Return the [x, y] coordinate for the center point of the cell that contains the specified text.  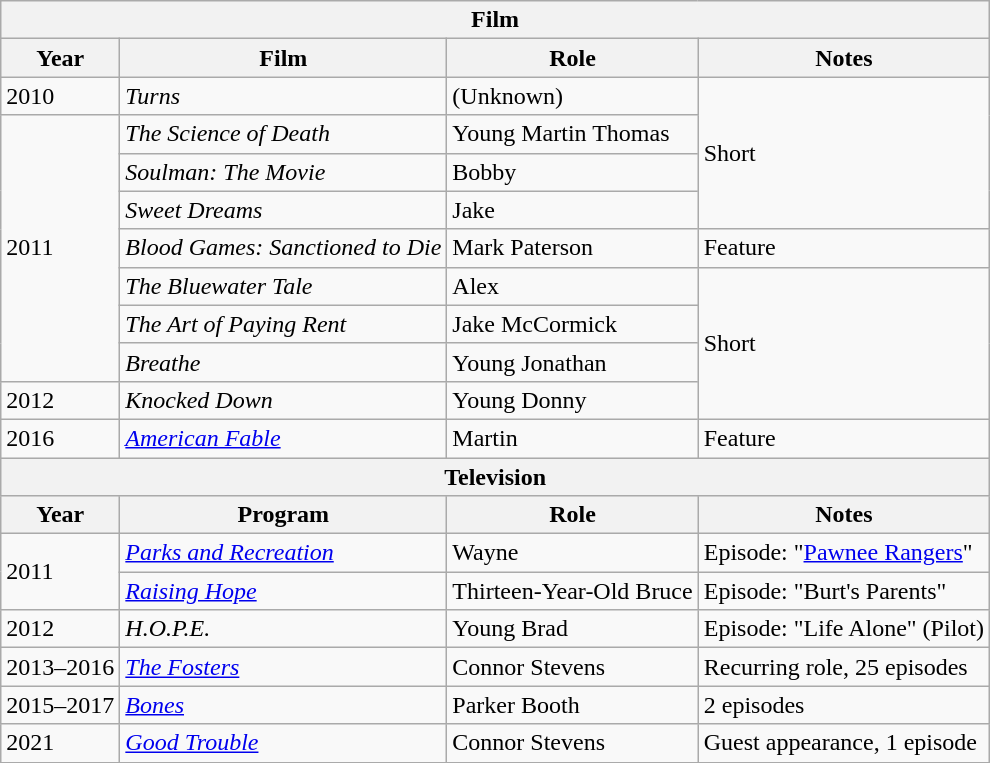
2 episodes [844, 705]
Recurring role, 25 episodes [844, 667]
The Bluewater Tale [284, 286]
Jake [572, 210]
Guest appearance, 1 episode [844, 743]
2015–2017 [60, 705]
Young Donny [572, 400]
Turns [284, 96]
Soulman: The Movie [284, 172]
Sweet Dreams [284, 210]
Knocked Down [284, 400]
The Art of Paying Rent [284, 324]
Program [284, 515]
Parks and Recreation [284, 553]
Bobby [572, 172]
Thirteen-Year-Old Bruce [572, 591]
(Unknown) [572, 96]
Raising Hope [284, 591]
Good Trouble [284, 743]
Bones [284, 705]
The Science of Death [284, 134]
2013–2016 [60, 667]
Wayne [572, 553]
Mark Paterson [572, 248]
Parker Booth [572, 705]
Blood Games: Sanctioned to Die [284, 248]
Young Brad [572, 629]
2021 [60, 743]
2016 [60, 438]
American Fable [284, 438]
2010 [60, 96]
Martin [572, 438]
Alex [572, 286]
Television [496, 477]
Jake McCormick [572, 324]
Episode: "Pawnee Rangers" [844, 553]
Young Martin Thomas [572, 134]
Episode: "Burt's Parents" [844, 591]
Breathe [284, 362]
H.O.P.E. [284, 629]
Episode: "Life Alone" (Pilot) [844, 629]
Young Jonathan [572, 362]
The Fosters [284, 667]
